Provide the (X, Y) coordinate of the cell's center where the given text is located.  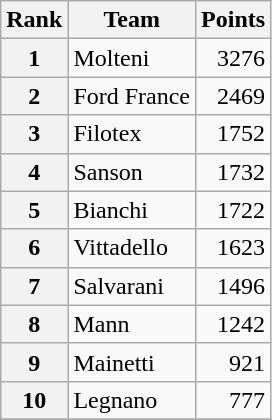
1732 (234, 172)
Bianchi (132, 210)
Rank (34, 20)
2 (34, 96)
1623 (234, 248)
Legnano (132, 400)
Vittadello (132, 248)
2469 (234, 96)
Filotex (132, 134)
Mainetti (132, 362)
1752 (234, 134)
1722 (234, 210)
921 (234, 362)
10 (34, 400)
7 (34, 286)
9 (34, 362)
6 (34, 248)
8 (34, 324)
3 (34, 134)
5 (34, 210)
1242 (234, 324)
Team (132, 20)
3276 (234, 58)
Sanson (132, 172)
Salvarani (132, 286)
777 (234, 400)
Mann (132, 324)
1496 (234, 286)
Ford France (132, 96)
1 (34, 58)
Points (234, 20)
4 (34, 172)
Molteni (132, 58)
